Return (x, y) of the center of cell containing provided text 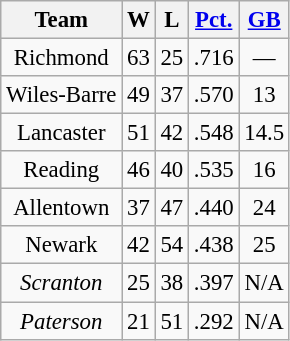
46 (138, 170)
Team (62, 20)
Pct. (214, 20)
40 (172, 170)
Scranton (62, 283)
W (138, 20)
Lancaster (62, 133)
Paterson (62, 321)
GB (264, 20)
.716 (214, 58)
13 (264, 95)
16 (264, 170)
63 (138, 58)
49 (138, 95)
.397 (214, 283)
.440 (214, 208)
21 (138, 321)
Newark (62, 245)
38 (172, 283)
Allentown (62, 208)
.535 (214, 170)
24 (264, 208)
47 (172, 208)
14.5 (264, 133)
L (172, 20)
.548 (214, 133)
Wiles-Barre (62, 95)
Richmond (62, 58)
54 (172, 245)
Reading (62, 170)
.570 (214, 95)
— (264, 58)
.292 (214, 321)
.438 (214, 245)
